Return (x, y) of the center of cell containing provided text 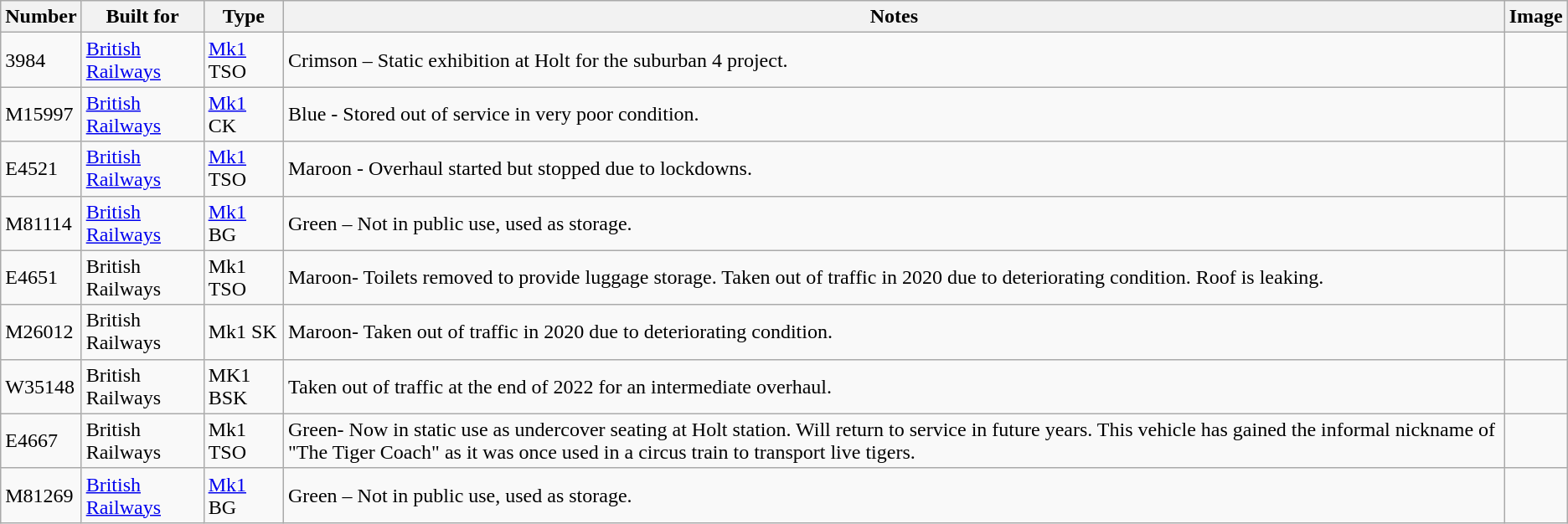
Crimson – Static exhibition at Holt for the suburban 4 project. (894, 60)
M81114 (41, 223)
M81269 (41, 496)
M15997 (41, 114)
E4651 (41, 278)
3984 (41, 60)
MK1 BSK (243, 387)
W35148 (41, 387)
Taken out of traffic at the end of 2022 for an intermediate overhaul. (894, 387)
Blue - Stored out of service in very poor condition. (894, 114)
Number (41, 17)
Maroon- Taken out of traffic in 2020 due to deteriorating condition. (894, 331)
E4667 (41, 440)
Notes (894, 17)
Image (1536, 17)
M26012 (41, 331)
E4521 (41, 169)
Mk1 SK (243, 331)
Built for (142, 17)
Maroon- Toilets removed to provide luggage storage. Taken out of traffic in 2020 due to deteriorating condition. Roof is leaking. (894, 278)
Mk1 CK (243, 114)
Type (243, 17)
Maroon - Overhaul started but stopped due to lockdowns. (894, 169)
